Identify which cell holds the provided text, then report its [X, Y] central coordinate. 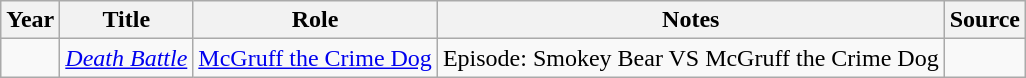
McGruff the Crime Dog [316, 58]
Role [316, 20]
Year [30, 20]
Source [984, 20]
Death Battle [126, 58]
Notes [690, 20]
Title [126, 20]
Episode: Smokey Bear VS McGruff the Crime Dog [690, 58]
